Identify which cell holds the provided text, then report its [x, y] central coordinate. 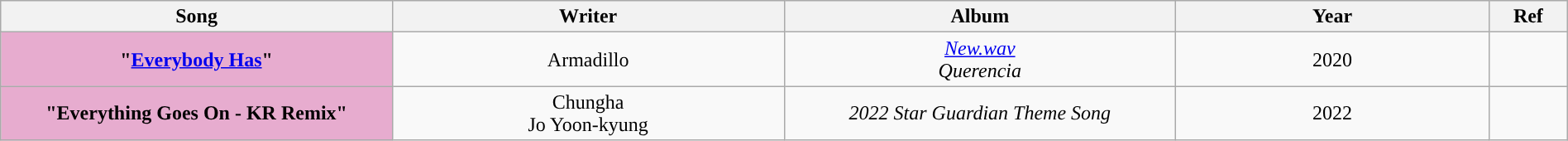
"Everybody Has" [197, 60]
ChunghaJo Yoon-kyung [588, 113]
Ref [1528, 17]
New.wavQuerencia [980, 60]
Year [1333, 17]
2022 Star Guardian Theme Song [980, 113]
"Everything Goes On - KR Remix" [197, 113]
2020 [1333, 60]
2022 [1333, 113]
Song [197, 17]
Album [980, 17]
Writer [588, 17]
Armadillo [588, 60]
